Determine the [x, y] coordinate at the center of the cell enclosing the given text.  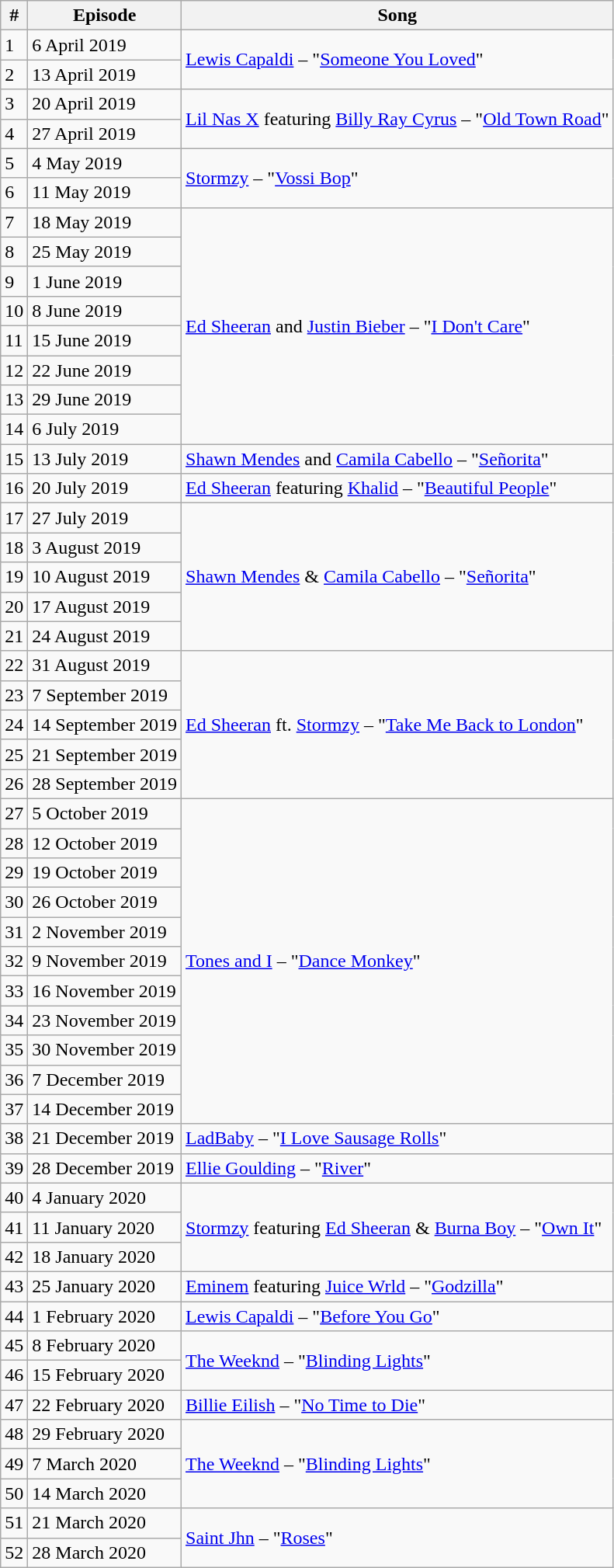
41 [14, 1227]
6 July 2019 [105, 429]
28 [14, 843]
28 March 2020 [105, 1552]
33 [14, 991]
20 April 2019 [105, 104]
17 August 2019 [105, 607]
7 December 2019 [105, 1080]
4 [14, 134]
29 February 2020 [105, 1434]
Ed Sheeran featuring Khalid – "Beautiful People" [397, 488]
21 [14, 636]
Shawn Mendes and Camila Cabello – "Señorita" [397, 459]
1 February 2020 [105, 1316]
29 [14, 873]
42 [14, 1257]
49 [14, 1464]
7 [14, 222]
2 November 2019 [105, 932]
34 [14, 1020]
46 [14, 1375]
13 April 2019 [105, 75]
12 October 2019 [105, 843]
4 May 2019 [105, 163]
23 November 2019 [105, 1020]
16 November 2019 [105, 991]
37 [14, 1109]
Stormzy – "Vossi Bop" [397, 178]
9 November 2019 [105, 961]
18 [14, 548]
18 January 2020 [105, 1257]
24 August 2019 [105, 636]
14 March 2020 [105, 1493]
39 [14, 1168]
20 [14, 607]
5 [14, 163]
9 [14, 281]
29 June 2019 [105, 400]
40 [14, 1198]
32 [14, 961]
13 July 2019 [105, 459]
21 September 2019 [105, 754]
22 [14, 666]
6 [14, 193]
47 [14, 1405]
43 [14, 1286]
14 [14, 429]
4 January 2020 [105, 1198]
27 April 2019 [105, 134]
Ed Sheeran and Justin Bieber – "I Don't Care" [397, 325]
15 [14, 459]
28 September 2019 [105, 784]
51 [14, 1523]
25 May 2019 [105, 252]
3 [14, 104]
11 May 2019 [105, 193]
23 [14, 695]
Tones and I – "Dance Monkey" [397, 961]
19 October 2019 [105, 873]
2 [14, 75]
48 [14, 1434]
21 December 2019 [105, 1139]
Lil Nas X featuring Billy Ray Cyrus – "Old Town Road" [397, 119]
8 February 2020 [105, 1346]
22 June 2019 [105, 370]
16 [14, 488]
6 April 2019 [105, 45]
20 July 2019 [105, 488]
11 [14, 340]
Song [397, 16]
10 August 2019 [105, 577]
36 [14, 1080]
# [14, 16]
1 [14, 45]
22 February 2020 [105, 1405]
31 August 2019 [105, 666]
Ed Sheeran ft. Stormzy – "Take Me Back to London" [397, 725]
38 [14, 1139]
25 [14, 754]
Stormzy featuring Ed Sheeran & Burna Boy – "Own It" [397, 1227]
26 [14, 784]
LadBaby – "I Love Sausage Rolls" [397, 1139]
30 [14, 902]
1 June 2019 [105, 281]
52 [14, 1552]
45 [14, 1346]
18 May 2019 [105, 222]
44 [14, 1316]
11 January 2020 [105, 1227]
12 [14, 370]
8 June 2019 [105, 311]
30 November 2019 [105, 1050]
28 December 2019 [105, 1168]
3 August 2019 [105, 548]
15 June 2019 [105, 340]
Eminem featuring Juice Wrld – "Godzilla" [397, 1286]
Billie Eilish – "No Time to Die" [397, 1405]
27 July 2019 [105, 518]
35 [14, 1050]
14 December 2019 [105, 1109]
26 October 2019 [105, 902]
27 [14, 813]
Episode [105, 16]
5 October 2019 [105, 813]
31 [14, 932]
Shawn Mendes & Camila Cabello – "Señorita" [397, 577]
7 March 2020 [105, 1464]
Lewis Capaldi – "Someone You Loved" [397, 60]
50 [14, 1493]
17 [14, 518]
25 January 2020 [105, 1286]
10 [14, 311]
Ellie Goulding – "River" [397, 1168]
14 September 2019 [105, 725]
24 [14, 725]
Lewis Capaldi – "Before You Go" [397, 1316]
19 [14, 577]
13 [14, 400]
7 September 2019 [105, 695]
15 February 2020 [105, 1375]
21 March 2020 [105, 1523]
8 [14, 252]
Saint Jhn – "Roses" [397, 1538]
